Find where the given text appears and provide that cell's center as (X, Y) coordinate. 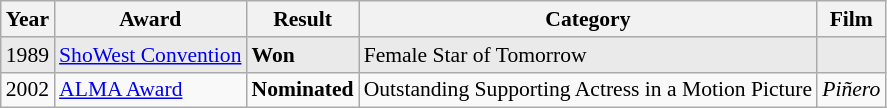
Won (303, 55)
Film (851, 19)
2002 (28, 90)
Outstanding Supporting Actress in a Motion Picture (588, 90)
Nominated (303, 90)
Category (588, 19)
Piñero (851, 90)
Award (150, 19)
1989 (28, 55)
Year (28, 19)
Result (303, 19)
ShoWest Convention (150, 55)
ALMA Award (150, 90)
Female Star of Tomorrow (588, 55)
